Return the [X, Y] coordinate for the center point of the cell that contains the specified text.  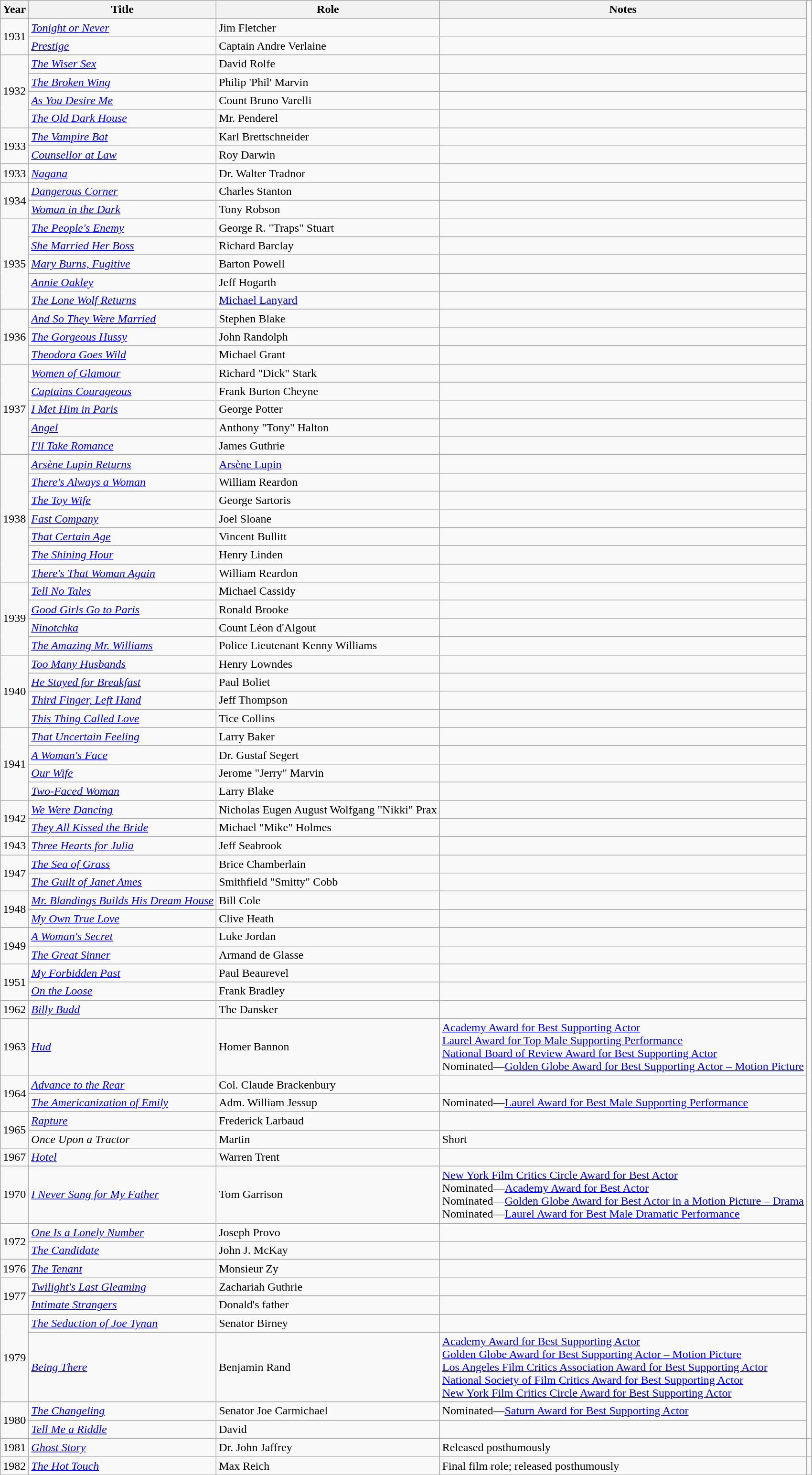
Armand de Glasse [328, 955]
Luke Jordan [328, 937]
1941 [14, 764]
Richard "Dick" Stark [328, 373]
Dr. Gustaf Segert [328, 755]
Dr. John Jaffrey [328, 1447]
George Sartoris [328, 500]
Short [623, 1139]
Theodora Goes Wild [122, 355]
Michael Lanyard [328, 300]
That Uncertain Feeling [122, 737]
Richard Barclay [328, 246]
Hotel [122, 1157]
Role [328, 10]
Dr. Walter Tradnor [328, 173]
1982 [14, 1465]
The Guilt of Janet Ames [122, 882]
Philip 'Phil' Marvin [328, 82]
Brice Chamberlain [328, 864]
1931 [14, 37]
My Own True Love [122, 919]
1980 [14, 1420]
Nicholas Eugen August Wolfgang "Nikki" Prax [328, 810]
Paul Beaurevel [328, 973]
George Potter [328, 409]
The Old Dark House [122, 118]
The Broken Wing [122, 82]
Zachariah Guthrie [328, 1287]
1948 [14, 909]
Martin [328, 1139]
Good Girls Go to Paris [122, 609]
Our Wife [122, 773]
Tonight or Never [122, 28]
Frank Burton Cheyne [328, 391]
David Rolfe [328, 64]
She Married Her Boss [122, 246]
The Amazing Mr. Williams [122, 646]
Advance to the Rear [122, 1084]
1947 [14, 873]
My Forbidden Past [122, 973]
Prestige [122, 46]
One Is a Lonely Number [122, 1232]
Tony Robson [328, 209]
The Great Sinner [122, 955]
Captain Andre Verlaine [328, 46]
David [328, 1429]
1962 [14, 1009]
Fast Company [122, 518]
Michael "Mike" Holmes [328, 828]
Ronald Brooke [328, 609]
Nominated—Laurel Award for Best Male Supporting Performance [623, 1102]
Charles Stanton [328, 191]
Stephen Blake [328, 319]
1940 [14, 691]
1951 [14, 982]
1936 [14, 337]
Senator Birney [328, 1323]
I Never Sang for My Father [122, 1195]
Arsène Lupin Returns [122, 464]
Counsellor at Law [122, 155]
1949 [14, 946]
Nominated—Saturn Award for Best Supporting Actor [623, 1411]
Released posthumously [623, 1447]
Henry Lowndes [328, 664]
Final film role; released posthumously [623, 1465]
The Candidate [122, 1251]
Once Upon a Tractor [122, 1139]
Tell No Tales [122, 591]
Larry Blake [328, 791]
Jeff Seabrook [328, 846]
Warren Trent [328, 1157]
1964 [14, 1093]
Michael Grant [328, 355]
The Seduction of Joe Tynan [122, 1323]
1970 [14, 1195]
1972 [14, 1241]
The Hot Touch [122, 1465]
The People's Enemy [122, 228]
Paul Boliet [328, 682]
The Tenant [122, 1269]
Barton Powell [328, 264]
Senator Joe Carmichael [328, 1411]
John Randolph [328, 337]
Michael Cassidy [328, 591]
The Vampire Bat [122, 137]
Arsène Lupin [328, 464]
Tom Garrison [328, 1195]
1939 [14, 619]
Col. Claude Brackenbury [328, 1084]
Monsieur Zy [328, 1269]
Notes [623, 10]
Tice Collins [328, 718]
1963 [14, 1047]
Angel [122, 428]
Jeff Hogarth [328, 282]
Jeff Thompson [328, 700]
Jerome "Jerry" Marvin [328, 773]
Dangerous Corner [122, 191]
Smithfield "Smitty" Cobb [328, 882]
Vincent Bullitt [328, 537]
1976 [14, 1269]
We Were Dancing [122, 810]
The Wiser Sex [122, 64]
Karl Brettschneider [328, 137]
A Woman's Secret [122, 937]
There's Always a Woman [122, 482]
1977 [14, 1296]
1942 [14, 819]
Ghost Story [122, 1447]
I Met Him in Paris [122, 409]
Third Finger, Left Hand [122, 700]
George R. "Traps" Stuart [328, 228]
1937 [14, 409]
Annie Oakley [122, 282]
Frank Bradley [328, 991]
On the Loose [122, 991]
A Woman's Face [122, 755]
1934 [14, 200]
1935 [14, 264]
The Lone Wolf Returns [122, 300]
1932 [14, 91]
The Dansker [328, 1009]
Larry Baker [328, 737]
1967 [14, 1157]
Billy Budd [122, 1009]
Women of Glamour [122, 373]
1965 [14, 1130]
1943 [14, 846]
Henry Linden [328, 555]
The Gorgeous Hussy [122, 337]
Two-Faced Woman [122, 791]
And So They Were Married [122, 319]
Tell Me a Riddle [122, 1429]
Ninotchka [122, 628]
The Shining Hour [122, 555]
As You Desire Me [122, 100]
The Changeling [122, 1411]
Benjamin Rand [328, 1367]
They All Kissed the Bride [122, 828]
Max Reich [328, 1465]
Jim Fletcher [328, 28]
Captains Courageous [122, 391]
Police Lieutenant Kenny Williams [328, 646]
Year [14, 10]
Being There [122, 1367]
The Sea of Grass [122, 864]
1938 [14, 518]
Joseph Provo [328, 1232]
I'll Take Romance [122, 446]
John J. McKay [328, 1251]
There's That Woman Again [122, 573]
Three Hearts for Julia [122, 846]
Bill Cole [328, 900]
Count Bruno Varelli [328, 100]
This Thing Called Love [122, 718]
Woman in the Dark [122, 209]
The Americanization of Emily [122, 1102]
The Toy Wife [122, 500]
Mary Burns, Fugitive [122, 264]
That Certain Age [122, 537]
1981 [14, 1447]
Title [122, 10]
He Stayed for Breakfast [122, 682]
Adm. William Jessup [328, 1102]
Mr. Blandings Builds His Dream House [122, 900]
Rapture [122, 1121]
1979 [14, 1358]
Twilight's Last Gleaming [122, 1287]
James Guthrie [328, 446]
Count Léon d'Algout [328, 628]
Clive Heath [328, 919]
Anthony "Tony" Halton [328, 428]
Joel Sloane [328, 518]
Mr. Penderel [328, 118]
Hud [122, 1047]
Roy Darwin [328, 155]
Donald's father [328, 1305]
Nagana [122, 173]
Homer Bannon [328, 1047]
Too Many Husbands [122, 664]
Intimate Strangers [122, 1305]
Frederick Larbaud [328, 1121]
